Scan for the cell matching the given text and deliver its [X, Y] coordinate at center. 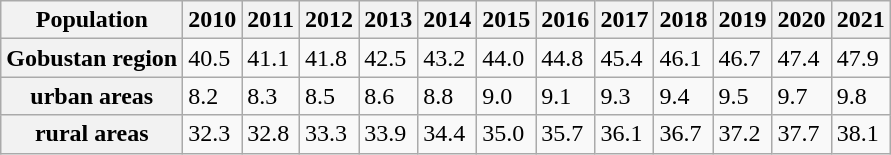
44.0 [506, 58]
33.3 [330, 134]
2010 [212, 20]
2020 [802, 20]
8.8 [448, 96]
2011 [271, 20]
2021 [860, 20]
42.5 [388, 58]
8.5 [330, 96]
47.4 [802, 58]
2016 [566, 20]
urban areas [92, 96]
9.0 [506, 96]
9.4 [684, 96]
2017 [624, 20]
34.4 [448, 134]
38.1 [860, 134]
8.3 [271, 96]
9.8 [860, 96]
8.6 [388, 96]
41.1 [271, 58]
36.7 [684, 134]
32.8 [271, 134]
35.7 [566, 134]
37.7 [802, 134]
8.2 [212, 96]
44.8 [566, 58]
46.1 [684, 58]
43.2 [448, 58]
35.0 [506, 134]
9.5 [742, 96]
9.3 [624, 96]
rural areas [92, 134]
45.4 [624, 58]
2018 [684, 20]
37.2 [742, 134]
9.1 [566, 96]
2013 [388, 20]
40.5 [212, 58]
46.7 [742, 58]
2019 [742, 20]
41.8 [330, 58]
2014 [448, 20]
Gobustan region [92, 58]
47.9 [860, 58]
2012 [330, 20]
9.7 [802, 96]
33.9 [388, 134]
2015 [506, 20]
32.3 [212, 134]
Population [92, 20]
36.1 [624, 134]
